Return (x, y) of the center of cell containing provided text 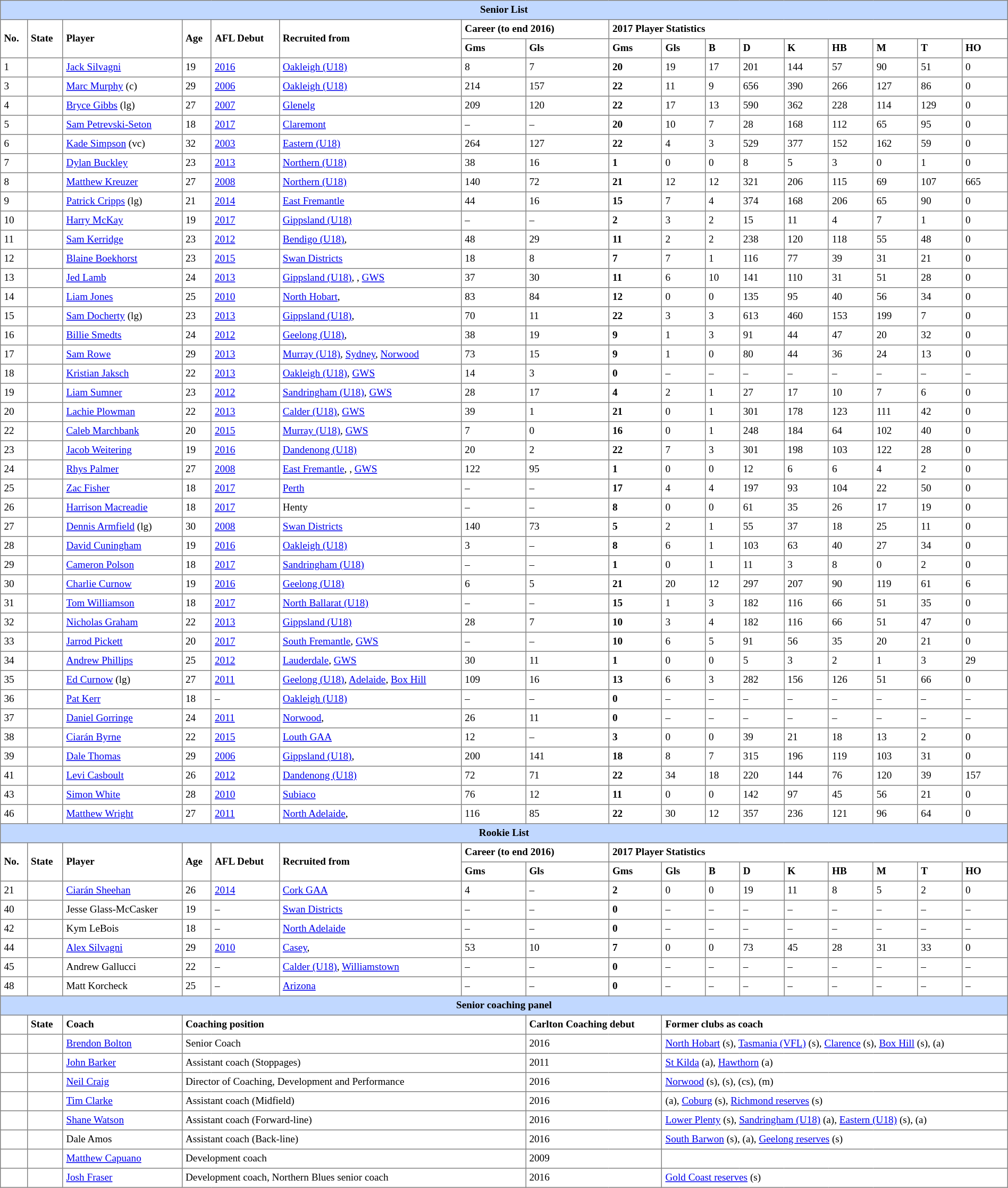
220 (762, 776)
Assistant coach (Stoppages) (354, 1063)
Liam Jones (122, 297)
Tim Clarke (122, 1101)
Gold Coast reserves (s) (835, 1178)
50 (940, 489)
Subiaco (370, 795)
112 (851, 125)
590 (762, 106)
70 (493, 316)
North Adelaide (370, 929)
Bendigo (U18), (370, 240)
Kristian Jaksch (122, 374)
Jack Silvagni (122, 68)
153 (851, 316)
North Hobart (s), Tasmania (VFL) (s), Clarence (s), Box Hill (s), (a) (835, 1044)
121 (851, 814)
Ed Curnow (lg) (122, 680)
North Adelaide, (370, 814)
Geelong (U18), Adelaide, Box Hill (370, 680)
152 (851, 144)
Eastern (U18) (370, 144)
228 (851, 106)
Sandringham (U18), GWS (370, 393)
2009 (594, 1159)
Josh Fraser (122, 1178)
196 (807, 757)
Liam Sumner (122, 393)
Coaching position (354, 1025)
390 (807, 87)
107 (940, 182)
83 (493, 297)
86 (940, 87)
109 (493, 680)
114 (895, 106)
156 (807, 680)
2007 (245, 106)
Dennis Armfield (lg) (122, 527)
Rookie List (504, 833)
199 (895, 316)
Sam Petrevski-Seton (122, 125)
Ciarán Byrne (122, 738)
96 (895, 814)
377 (807, 144)
Former clubs as coach (835, 1025)
Murray (U18), GWS (370, 431)
Casey, (370, 948)
238 (762, 240)
53 (493, 948)
Marc Murphy (c) (122, 87)
129 (940, 106)
East Fremantle, , GWS (370, 470)
126 (851, 680)
Brendon Bolton (122, 1044)
69 (895, 182)
St Kilda (a), Hawthorn (a) (835, 1063)
Murray (U18), Sydney, Norwood (370, 355)
Norwood (s), (s), (cs), (m) (835, 1082)
Harry McKay (122, 221)
Billie Smedts (122, 336)
Matthew Wright (122, 814)
Jacob Weitering (122, 450)
Matthew Capuano (122, 1159)
84 (568, 297)
184 (807, 431)
Senior List (504, 10)
315 (762, 757)
Oakleigh (U18), GWS (370, 374)
97 (807, 795)
118 (851, 240)
East Fremantle (370, 202)
297 (762, 584)
Sandringham (U18) (370, 565)
South Barwon (s), (a), Geelong reserves (s) (835, 1140)
Sam Docherty (lg) (122, 316)
57 (851, 68)
104 (851, 489)
Rhys Palmer (122, 470)
198 (807, 450)
Lauderdale, GWS (370, 661)
46 (14, 814)
David Cuningham (122, 546)
Claremont (370, 125)
Louth GAA (370, 738)
Matt Korcheck (122, 986)
Dylan Buckley (122, 163)
Dale Amos (122, 1140)
248 (762, 431)
80 (762, 355)
Kade Simpson (vc) (122, 144)
Neil Craig (122, 1082)
Sam Kerridge (122, 240)
Caleb Marchbank (122, 431)
Calder (U18), GWS (370, 412)
Arizona (370, 986)
Andrew Phillips (122, 661)
Matthew Kreuzer (122, 182)
207 (807, 584)
Perth (370, 489)
Bryce Gibbs (lg) (122, 106)
236 (807, 814)
93 (807, 489)
Gippsland (U18), , GWS (370, 278)
Charlie Curnow (122, 584)
Cameron Polson (122, 565)
282 (762, 680)
Pat Kerr (122, 699)
135 (762, 297)
77 (807, 259)
Assistant coach (Back-line) (354, 1140)
Lachie Plowman (122, 412)
Nicholas Graham (122, 623)
59 (940, 144)
Calder (U18), Williamstown (370, 967)
Development coach, Northern Blues senior coach (354, 1178)
Patrick Cripps (lg) (122, 202)
102 (895, 431)
85 (568, 814)
162 (895, 144)
Cork GAA (370, 891)
43 (14, 795)
North Ballarat (U18) (370, 604)
115 (851, 182)
63 (807, 546)
71 (568, 776)
123 (851, 412)
374 (762, 202)
Jed Lamb (122, 278)
Dale Thomas (122, 757)
266 (851, 87)
321 (762, 182)
264 (493, 144)
Development coach (354, 1159)
110 (807, 278)
Andrew Gallucci (122, 967)
Jarrod Pickett (122, 642)
Assistant coach (Midfield) (354, 1101)
613 (762, 316)
Sam Rowe (122, 355)
Jesse Glass-McCasker (122, 910)
Levi Casboult (122, 776)
Coach (122, 1025)
41 (14, 776)
214 (493, 87)
656 (762, 87)
Simon White (122, 795)
201 (762, 68)
197 (762, 489)
200 (493, 757)
Glenelg (370, 106)
Director of Coaching, Development and Performance (354, 1082)
Henty (370, 508)
178 (807, 412)
Shane Watson (122, 1120)
111 (895, 412)
Blaine Boekhorst (122, 259)
357 (762, 814)
North Hobart, (370, 297)
Alex Silvagni (122, 948)
Lower Plenty (s), Sandringham (U18) (a), Eastern (U18) (s), (a) (835, 1120)
Zac Fisher (122, 489)
Ciarán Sheehan (122, 891)
Assistant coach (Forward-line) (354, 1120)
665 (985, 182)
Harrison Macreadie (122, 508)
Carlton Coaching debut (594, 1025)
142 (762, 795)
Senior Coach (354, 1044)
John Barker (122, 1063)
Geelong (U18) (370, 584)
Senior coaching panel (504, 1006)
Daniel Gorringe (122, 718)
South Fremantle, GWS (370, 642)
(a), Coburg (s), Richmond reserves (s) (835, 1101)
460 (807, 316)
Norwood, (370, 718)
209 (493, 106)
362 (807, 106)
529 (762, 144)
Geelong (U18), (370, 336)
Kym LeBois (122, 929)
2003 (245, 144)
Tom Williamson (122, 604)
